Capture the cell that displays the provided text and extract its [x, y] central coordinate. 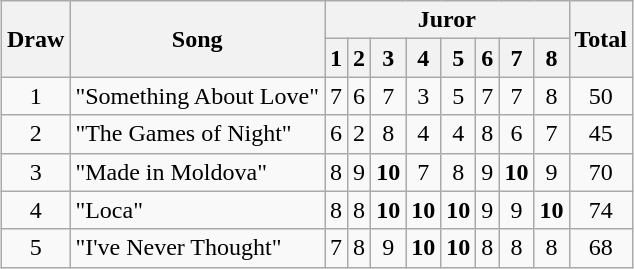
"Loca" [198, 210]
"Made in Moldova" [198, 172]
Draw [35, 39]
68 [601, 248]
Juror [446, 20]
50 [601, 96]
45 [601, 134]
Song [198, 39]
74 [601, 210]
"The Games of Night" [198, 134]
"I've Never Thought" [198, 248]
70 [601, 172]
Total [601, 39]
"Something About Love" [198, 96]
